Locate the cell with the specified text and output its [x, y] center coordinate. 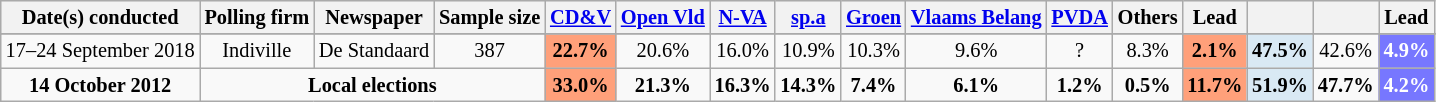
8.3% [1148, 51]
16.3% [743, 85]
14 October 2012 [100, 85]
17–24 September 2018 [100, 51]
2.1% [1214, 51]
4.2% [1407, 85]
20.6% [663, 51]
14.3% [808, 85]
42.6% [1346, 51]
6.1% [976, 85]
Local elections [373, 85]
1.2% [1079, 85]
4.9% [1407, 51]
Polling firm [257, 17]
21.3% [663, 85]
Indiville [257, 51]
PVDA [1079, 17]
? [1079, 51]
N-VA [743, 17]
0.5% [1148, 85]
387 [490, 51]
33.0% [580, 85]
Date(s) conducted [100, 17]
sp.a [808, 17]
47.7% [1346, 85]
11.7% [1214, 85]
9.6% [976, 51]
10.3% [874, 51]
51.9% [1280, 85]
Open Vld [663, 17]
De Standaard [374, 51]
Groen [874, 17]
Newspaper [374, 17]
7.4% [874, 85]
CD&V [580, 17]
16.0% [743, 51]
Others [1148, 17]
22.7% [580, 51]
10.9% [808, 51]
47.5% [1280, 51]
Vlaams Belang [976, 17]
Sample size [490, 17]
